Pinpoint the cell where the given text exists, returning its (x, y) midpoint coordinate. 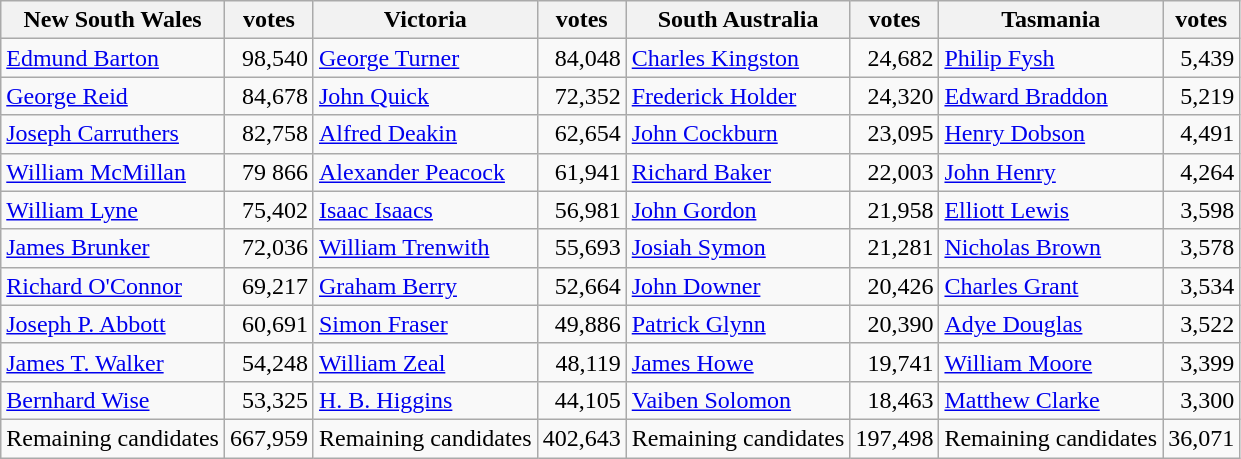
54,248 (268, 362)
Patrick Glynn (738, 324)
62,654 (582, 134)
56,981 (582, 210)
5,439 (1202, 58)
197,498 (894, 438)
John Quick (425, 96)
23,095 (894, 134)
John Henry (1051, 172)
21,281 (894, 248)
William Lyne (113, 210)
South Australia (738, 20)
H. B. Higgins (425, 400)
Alexander Peacock (425, 172)
Henry Dobson (1051, 134)
79 866 (268, 172)
William Trenwith (425, 248)
Josiah Symon (738, 248)
Tasmania (1051, 20)
Matthew Clarke (1051, 400)
82,758 (268, 134)
49,886 (582, 324)
James T. Walker (113, 362)
Bernhard Wise (113, 400)
72,036 (268, 248)
84,048 (582, 58)
John Downer (738, 286)
667,959 (268, 438)
William Zeal (425, 362)
New South Wales (113, 20)
George Turner (425, 58)
William McMillan (113, 172)
Nicholas Brown (1051, 248)
20,426 (894, 286)
George Reid (113, 96)
Victoria (425, 20)
James Howe (738, 362)
Charles Kingston (738, 58)
Richard Baker (738, 172)
402,643 (582, 438)
22,003 (894, 172)
3,300 (1202, 400)
3,578 (1202, 248)
52,664 (582, 286)
Alfred Deakin (425, 134)
3,399 (1202, 362)
75,402 (268, 210)
Edmund Barton (113, 58)
James Brunker (113, 248)
Joseph Carruthers (113, 134)
72,352 (582, 96)
Isaac Isaacs (425, 210)
55,693 (582, 248)
3,522 (1202, 324)
18,463 (894, 400)
61,941 (582, 172)
Vaiben Solomon (738, 400)
Philip Fysh (1051, 58)
24,320 (894, 96)
Frederick Holder (738, 96)
20,390 (894, 324)
Elliott Lewis (1051, 210)
48,119 (582, 362)
69,217 (268, 286)
4,264 (1202, 172)
3,598 (1202, 210)
36,071 (1202, 438)
5,219 (1202, 96)
Edward Braddon (1051, 96)
Graham Berry (425, 286)
John Cockburn (738, 134)
4,491 (1202, 134)
24,682 (894, 58)
84,678 (268, 96)
98,540 (268, 58)
60,691 (268, 324)
Charles Grant (1051, 286)
Simon Fraser (425, 324)
William Moore (1051, 362)
21,958 (894, 210)
Joseph P. Abbott (113, 324)
53,325 (268, 400)
Adye Douglas (1051, 324)
John Gordon (738, 210)
19,741 (894, 362)
Richard O'Connor (113, 286)
44,105 (582, 400)
3,534 (1202, 286)
